Find where the given text appears and provide that cell's center as (X, Y) coordinate. 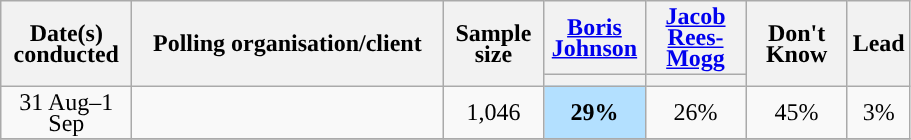
26% (696, 112)
Lead (878, 44)
3% (878, 112)
Jacob Rees-Mogg (696, 38)
Boris Johnson (594, 38)
Don't Know (796, 44)
Date(s)conducted (66, 44)
31 Aug–1 Sep (66, 112)
1,046 (494, 112)
45% (796, 112)
Polling organisation/client (288, 44)
29% (594, 112)
Sample size (494, 44)
